From the cell containing the given text, extract its center point as [X, Y] coordinate. 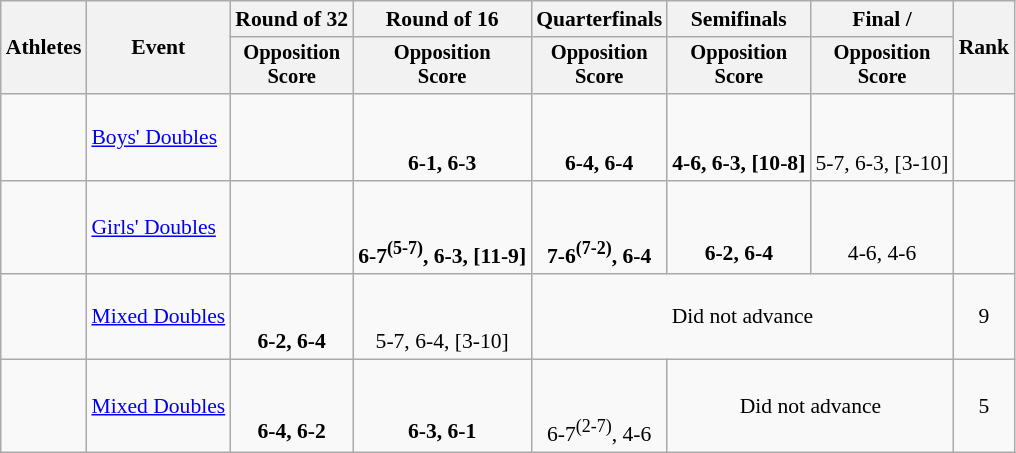
9 [984, 316]
6-1, 6-3 [442, 138]
Rank [984, 48]
6-7(5-7), 6-3, [11-9] [442, 227]
Round of 32 [292, 19]
Round of 16 [442, 19]
6-3, 6-1 [442, 406]
5-7, 6-4, [3-10] [442, 316]
Boys' Doubles [158, 138]
Semifinals [738, 19]
4-6, 6-3, [10-8] [738, 138]
Quarterfinals [599, 19]
Girls' Doubles [158, 227]
5 [984, 406]
4-6, 4-6 [882, 227]
5-7, 6-3, [3-10] [882, 138]
6-4, 6-4 [599, 138]
6-7(2-7), 4-6 [599, 406]
Event [158, 48]
Final / [882, 19]
Athletes [44, 48]
6-4, 6-2 [292, 406]
7-6(7-2), 6-4 [599, 227]
